Capture the cell that displays the provided text and extract its [x, y] central coordinate. 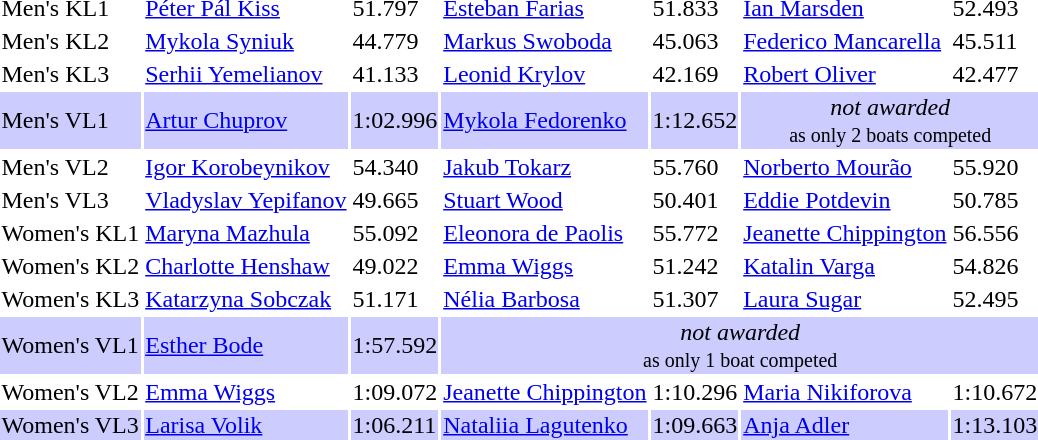
Katalin Varga [845, 266]
Artur Chuprov [246, 120]
Larisa Volik [246, 425]
Eleonora de Paolis [545, 233]
Women's KL1 [70, 233]
Laura Sugar [845, 299]
Charlotte Henshaw [246, 266]
54.340 [395, 167]
51.242 [695, 266]
Norberto Mourão [845, 167]
1:57.592 [395, 346]
Women's KL2 [70, 266]
Esther Bode [246, 346]
Nélia Barbosa [545, 299]
Robert Oliver [845, 74]
49.665 [395, 200]
Serhii Yemelianov [246, 74]
Mykola Syniuk [246, 41]
1:06.211 [395, 425]
Stuart Wood [545, 200]
1:09.663 [695, 425]
Men's KL2 [70, 41]
49.022 [395, 266]
1:02.996 [395, 120]
55.760 [695, 167]
55.772 [695, 233]
Men's VL3 [70, 200]
51.307 [695, 299]
Maryna Mazhula [246, 233]
50.401 [695, 200]
51.171 [395, 299]
41.133 [395, 74]
Federico Mancarella [845, 41]
Women's VL3 [70, 425]
Women's VL1 [70, 346]
Igor Korobeynikov [246, 167]
Nataliia Lagutenko [545, 425]
Anja Adler [845, 425]
Eddie Potdevin [845, 200]
1:12.652 [695, 120]
1:10.296 [695, 392]
Men's VL1 [70, 120]
Jakub Tokarz [545, 167]
55.092 [395, 233]
Markus Swoboda [545, 41]
Men's KL3 [70, 74]
Katarzyna Sobczak [246, 299]
Vladyslav Yepifanov [246, 200]
Leonid Krylov [545, 74]
42.169 [695, 74]
Women's KL3 [70, 299]
44.779 [395, 41]
45.063 [695, 41]
1:09.072 [395, 392]
Men's VL2 [70, 167]
Mykola Fedorenko [545, 120]
Maria Nikiforova [845, 392]
Women's VL2 [70, 392]
